Output the (x, y) coordinate of the center of the cell containing the given text.  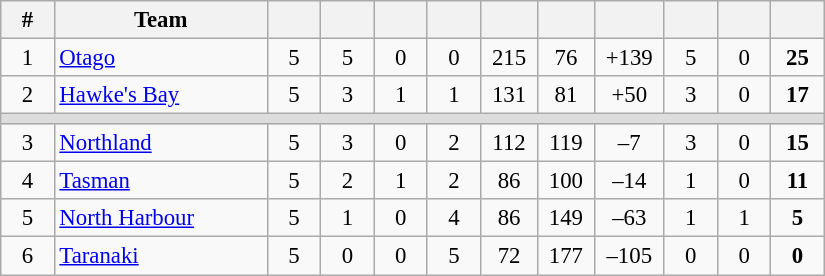
112 (510, 143)
15 (798, 143)
177 (566, 256)
6 (28, 256)
11 (798, 181)
72 (510, 256)
76 (566, 58)
–63 (629, 219)
81 (566, 95)
–14 (629, 181)
Taranaki (160, 256)
Hawke's Bay (160, 95)
119 (566, 143)
100 (566, 181)
215 (510, 58)
+50 (629, 95)
–105 (629, 256)
Team (160, 20)
131 (510, 95)
149 (566, 219)
–7 (629, 143)
North Harbour (160, 219)
Northland (160, 143)
25 (798, 58)
17 (798, 95)
# (28, 20)
Tasman (160, 181)
Otago (160, 58)
+139 (629, 58)
